From the cell containing the given text, extract its center point as [X, Y] coordinate. 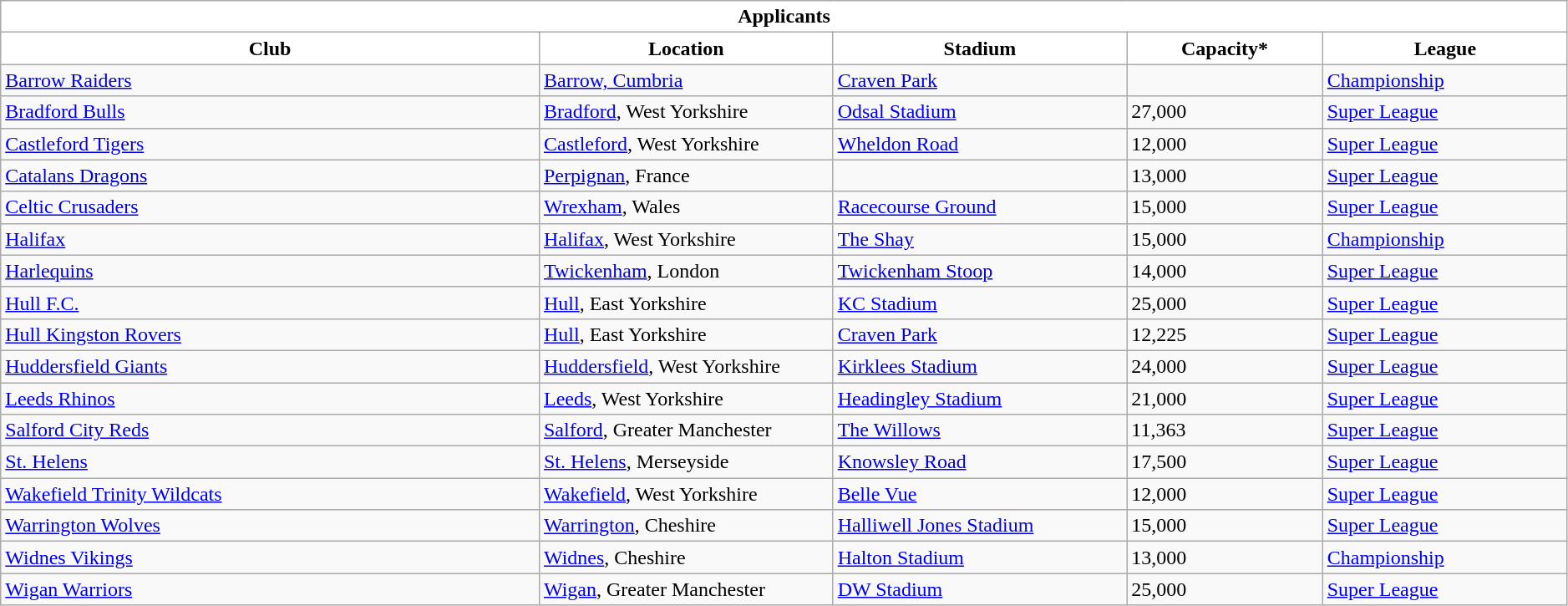
Applicants [784, 17]
Widnes Vikings [271, 558]
Widnes, Cheshire [686, 558]
11,363 [1225, 430]
Halifax [271, 239]
Knowsley Road [980, 462]
Perpignan, France [686, 176]
Leeds Rhinos [271, 399]
Celtic Crusaders [271, 207]
Salford City Reds [271, 430]
Huddersfield Giants [271, 366]
Hull Kingston Rovers [271, 334]
League [1445, 48]
St. Helens [271, 462]
Salford, Greater Manchester [686, 430]
Hull F.C. [271, 303]
Barrow, Cumbria [686, 80]
17,500 [1225, 462]
12,225 [1225, 334]
The Shay [980, 239]
Barrow Raiders [271, 80]
21,000 [1225, 399]
DW Stadium [980, 589]
Halton Stadium [980, 558]
27,000 [1225, 112]
Location [686, 48]
Wakefield Trinity Wildcats [271, 494]
Wigan, Greater Manchester [686, 589]
Odsal Stadium [980, 112]
24,000 [1225, 366]
Harlequins [271, 271]
Bradford Bulls [271, 112]
KC Stadium [980, 303]
Wigan Warriors [271, 589]
Stadium [980, 48]
Twickenham, London [686, 271]
Castleford, West Yorkshire [686, 144]
Warrington, Cheshire [686, 526]
Belle Vue [980, 494]
The Willows [980, 430]
Warrington Wolves [271, 526]
Castleford Tigers [271, 144]
Wheldon Road [980, 144]
14,000 [1225, 271]
Wakefield, West Yorkshire [686, 494]
Leeds, West Yorkshire [686, 399]
Halliwell Jones Stadium [980, 526]
Halifax, West Yorkshire [686, 239]
Huddersfield, West Yorkshire [686, 366]
Wrexham, Wales [686, 207]
Racecourse Ground [980, 207]
Headingley Stadium [980, 399]
Catalans Dragons [271, 176]
Bradford, West Yorkshire [686, 112]
St. Helens, Merseyside [686, 462]
Kirklees Stadium [980, 366]
Capacity* [1225, 48]
Club [271, 48]
Twickenham Stoop [980, 271]
